Capture the cell that displays the provided text and extract its [x, y] central coordinate. 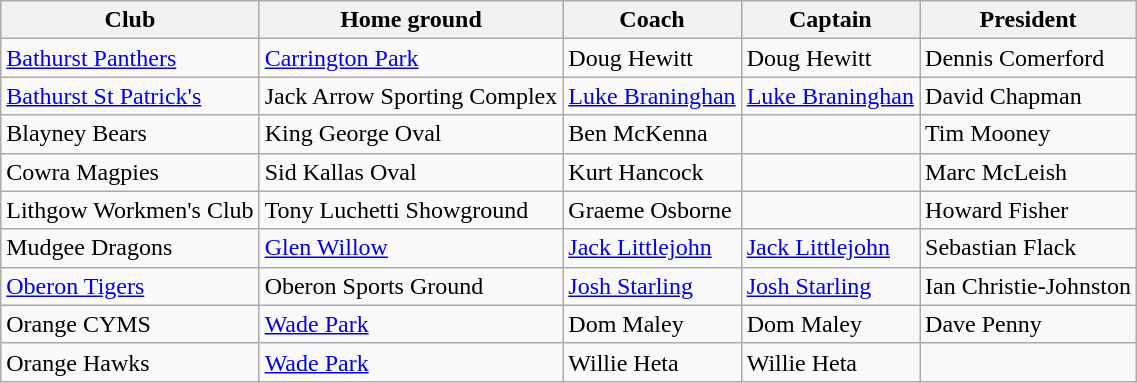
Graeme Osborne [652, 210]
Cowra Magpies [130, 172]
Orange CYMS [130, 324]
King George Oval [411, 134]
Club [130, 20]
Blayney Bears [130, 134]
Ian Christie-Johnston [1028, 286]
Sebastian Flack [1028, 248]
Tim Mooney [1028, 134]
President [1028, 20]
Howard Fisher [1028, 210]
Bathurst Panthers [130, 58]
Oberon Sports Ground [411, 286]
Oberon Tigers [130, 286]
Bathurst St Patrick's [130, 96]
Tony Luchetti Showground [411, 210]
Carrington Park [411, 58]
Kurt Hancock [652, 172]
Lithgow Workmen's Club [130, 210]
Orange Hawks [130, 362]
Home ground [411, 20]
Marc McLeish [1028, 172]
Captain [830, 20]
Ben McKenna [652, 134]
Glen Willow [411, 248]
Mudgee Dragons [130, 248]
Dave Penny [1028, 324]
David Chapman [1028, 96]
Jack Arrow Sporting Complex [411, 96]
Dennis Comerford [1028, 58]
Coach [652, 20]
Sid Kallas Oval [411, 172]
